Determine the (x, y) coordinate at the center of the cell enclosing the given text.  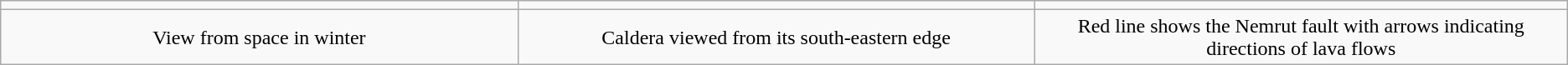
Caldera viewed from its south-eastern edge (776, 37)
Red line shows the Nemrut fault with arrows indicating directions of lava flows (1301, 37)
View from space in winter (260, 37)
